Find where the given text appears and provide that cell's center as [x, y] coordinate. 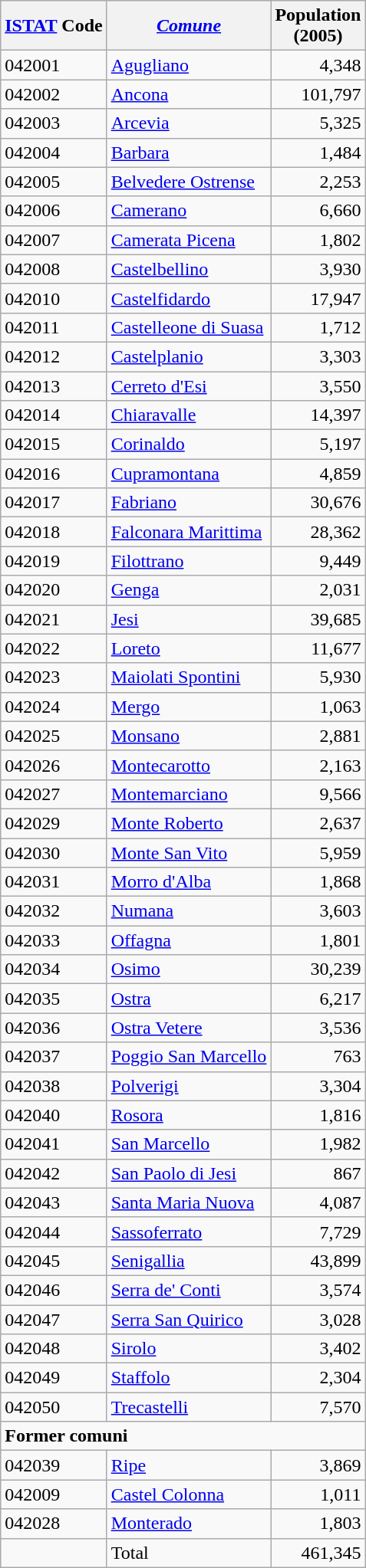
39,685 [318, 619]
2,304 [318, 1378]
042034 [54, 969]
5,325 [318, 123]
Poggio San Marcello [189, 1057]
3,028 [318, 1319]
042023 [54, 677]
Osimo [189, 969]
Former comuni [183, 1436]
6,217 [318, 999]
3,930 [318, 269]
042048 [54, 1349]
Ripe [189, 1465]
042027 [54, 794]
Barbara [189, 153]
Cupramontana [189, 474]
3,550 [318, 385]
30,676 [318, 503]
042032 [54, 911]
042004 [54, 153]
Mergo [189, 707]
San Marcello [189, 1144]
17,947 [318, 298]
042016 [54, 474]
Montecarotto [189, 765]
042035 [54, 999]
Serra de' Conti [189, 1290]
Santa Maria Nuova [189, 1202]
4,859 [318, 474]
461,345 [318, 1553]
042028 [54, 1524]
Camerata Picena [189, 240]
9,449 [318, 561]
042041 [54, 1144]
6,660 [318, 211]
2,031 [318, 590]
4,348 [318, 65]
Ostra Vetere [189, 1028]
Castelplanio [189, 356]
14,397 [318, 415]
3,402 [318, 1349]
3,536 [318, 1028]
1,011 [318, 1494]
042050 [54, 1407]
Comune [189, 26]
Morro d'Alba [189, 882]
Chiaravalle [189, 415]
Monte Roberto [189, 823]
3,574 [318, 1290]
Montemarciano [189, 794]
1,816 [318, 1115]
Filottrano [189, 561]
042011 [54, 327]
Senigallia [189, 1261]
042029 [54, 823]
042005 [54, 182]
Ostra [189, 999]
042014 [54, 415]
Staffolo [189, 1378]
4,087 [318, 1202]
042026 [54, 765]
1,982 [318, 1144]
Total [189, 1553]
Cerreto d'Esi [189, 385]
042021 [54, 619]
042030 [54, 853]
042015 [54, 444]
Monte San Vito [189, 853]
28,362 [318, 532]
Ancona [189, 94]
042012 [54, 356]
30,239 [318, 969]
042049 [54, 1378]
042010 [54, 298]
2,637 [318, 823]
042009 [54, 1494]
Maiolati Spontini [189, 677]
Offagna [189, 940]
Serra San Quirico [189, 1319]
042031 [54, 882]
7,729 [318, 1232]
Camerano [189, 211]
042008 [54, 269]
Numana [189, 911]
Sassoferrato [189, 1232]
Corinaldo [189, 444]
Rosora [189, 1115]
Agugliano [189, 65]
Loreto [189, 648]
Population (2005) [318, 26]
7,570 [318, 1407]
Falconara Marittima [189, 532]
042024 [54, 707]
042036 [54, 1028]
1,803 [318, 1524]
Jesi [189, 619]
5,930 [318, 677]
1,484 [318, 153]
2,881 [318, 736]
Castelleone di Suasa [189, 327]
Monsano [189, 736]
2,253 [318, 182]
042047 [54, 1319]
042013 [54, 385]
042040 [54, 1115]
Castelbellino [189, 269]
042038 [54, 1086]
1,802 [318, 240]
1,868 [318, 882]
11,677 [318, 648]
867 [318, 1173]
2,163 [318, 765]
Trecastelli [189, 1407]
3,869 [318, 1465]
Castel Colonna [189, 1494]
3,303 [318, 356]
042003 [54, 123]
1,712 [318, 327]
042017 [54, 503]
1,063 [318, 707]
042039 [54, 1465]
Sirolo [189, 1349]
1,801 [318, 940]
Fabriano [189, 503]
101,797 [318, 94]
43,899 [318, 1261]
ISTAT Code [54, 26]
042002 [54, 94]
042001 [54, 65]
042006 [54, 211]
042046 [54, 1290]
5,959 [318, 853]
Polverigi [189, 1086]
5,197 [318, 444]
3,304 [318, 1086]
Castelfidardo [189, 298]
Arcevia [189, 123]
042044 [54, 1232]
9,566 [318, 794]
042020 [54, 590]
042018 [54, 532]
Belvedere Ostrense [189, 182]
San Paolo di Jesi [189, 1173]
042037 [54, 1057]
042022 [54, 648]
042045 [54, 1261]
Monterado [189, 1524]
042019 [54, 561]
042043 [54, 1202]
763 [318, 1057]
042042 [54, 1173]
042007 [54, 240]
042025 [54, 736]
3,603 [318, 911]
042033 [54, 940]
Genga [189, 590]
